Extract the [x, y] coordinate from the center of the cell holding the provided text.  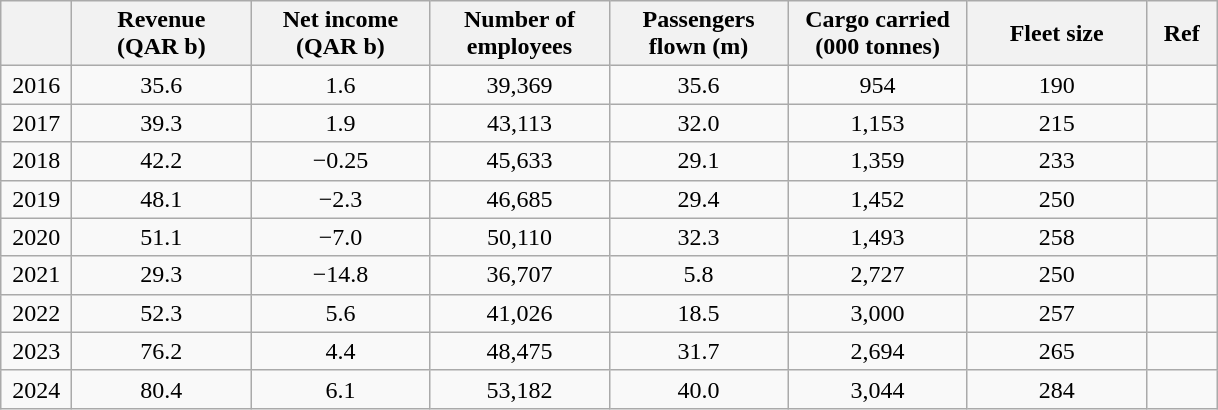
215 [1056, 123]
3,000 [878, 313]
−14.8 [340, 275]
1,452 [878, 199]
2018 [36, 161]
258 [1056, 237]
−0.25 [340, 161]
257 [1056, 313]
1.9 [340, 123]
Cargo carried(000 tonnes) [878, 34]
−2.3 [340, 199]
51.1 [162, 237]
2019 [36, 199]
43,113 [520, 123]
2021 [36, 275]
233 [1056, 161]
5.8 [698, 275]
4.4 [340, 351]
52.3 [162, 313]
1,359 [878, 161]
40.0 [698, 389]
18.5 [698, 313]
954 [878, 85]
265 [1056, 351]
2024 [36, 389]
45,633 [520, 161]
Passengersflown (m) [698, 34]
48.1 [162, 199]
Fleet size [1056, 34]
42.2 [162, 161]
1.6 [340, 85]
2020 [36, 237]
Number ofemployees [520, 34]
6.1 [340, 389]
50,110 [520, 237]
Revenue(QAR b) [162, 34]
Net income(QAR b) [340, 34]
2022 [36, 313]
1,153 [878, 123]
29.1 [698, 161]
2017 [36, 123]
Ref [1182, 34]
−7.0 [340, 237]
46,685 [520, 199]
39,369 [520, 85]
76.2 [162, 351]
80.4 [162, 389]
284 [1056, 389]
36,707 [520, 275]
32.3 [698, 237]
5.6 [340, 313]
2023 [36, 351]
1,493 [878, 237]
3,044 [878, 389]
2016 [36, 85]
48,475 [520, 351]
29.4 [698, 199]
31.7 [698, 351]
32.0 [698, 123]
53,182 [520, 389]
39.3 [162, 123]
190 [1056, 85]
41,026 [520, 313]
2,727 [878, 275]
2,694 [878, 351]
29.3 [162, 275]
